Extract the [X, Y] coordinate from the center of the cell holding the provided text.  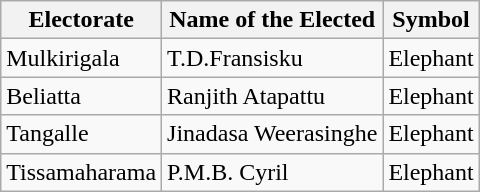
Name of the Elected [272, 20]
Tangalle [82, 134]
Mulkirigala [82, 58]
Jinadasa Weerasinghe [272, 134]
Electorate [82, 20]
Ranjith Atapattu [272, 96]
Tissamaharama [82, 172]
P.M.B. Cyril [272, 172]
T.D.Fransisku [272, 58]
Symbol [431, 20]
Beliatta [82, 96]
